Provide the (X, Y) coordinate of the cell's center where the given text is located.  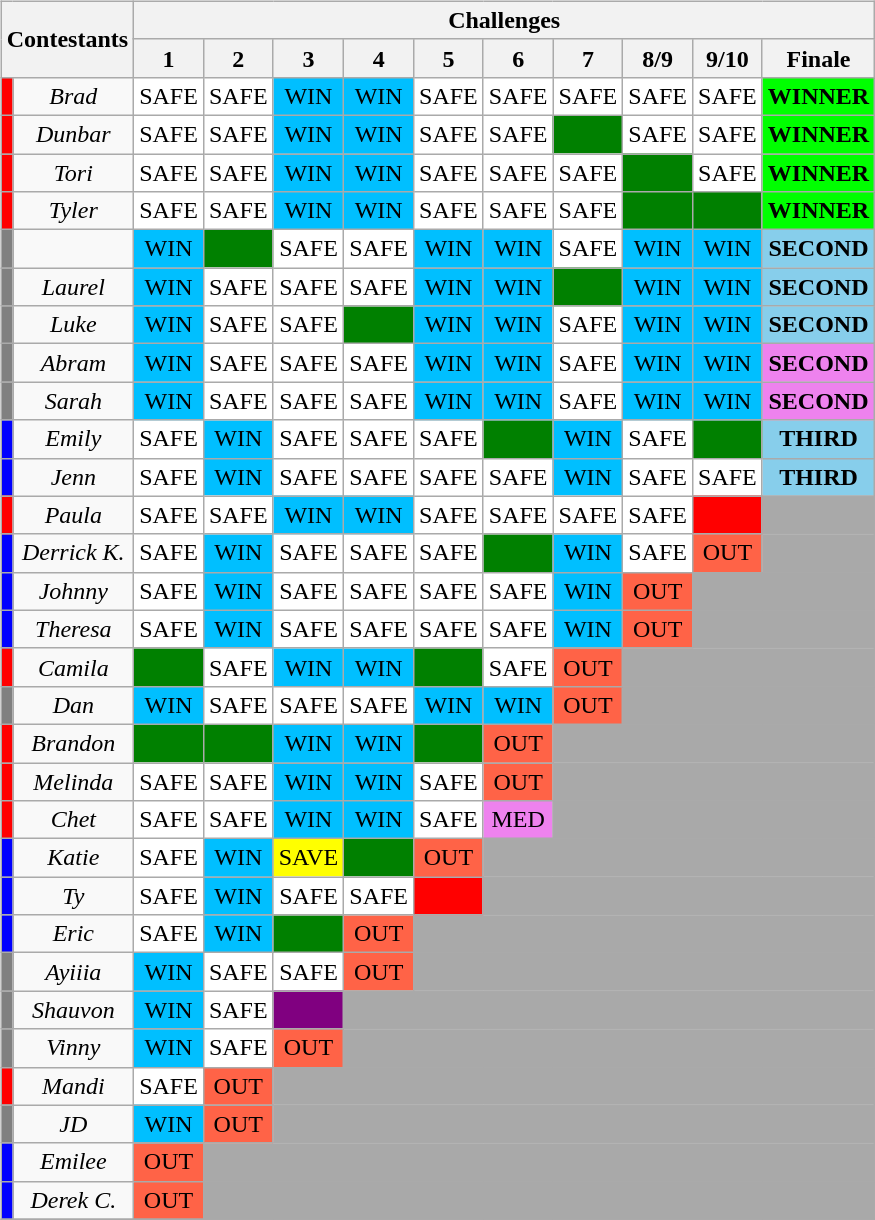
Brad (74, 96)
Katie (74, 858)
Brandon (74, 743)
Dunbar (74, 134)
Chet (74, 820)
Paula (74, 515)
Vinny (74, 1048)
Shauvon (74, 1010)
7 (588, 58)
JD (74, 1124)
Dan (74, 705)
Johnny (74, 591)
6 (518, 58)
4 (379, 58)
Ty (74, 896)
Ayiiia (74, 972)
Emily (74, 439)
Tyler (74, 211)
Finale (818, 58)
Sarah (74, 401)
2 (238, 58)
Eric (74, 934)
5 (449, 58)
Mandi (74, 1086)
Derrick K. (74, 553)
Jenn (74, 477)
Tori (74, 173)
3 (308, 58)
Luke (74, 325)
SAVE (308, 858)
Theresa (74, 629)
MED (518, 820)
Laurel (74, 287)
9/10 (728, 58)
Contestants (67, 39)
Emilee (74, 1162)
1 (169, 58)
Camila (74, 667)
8/9 (658, 58)
Melinda (74, 781)
Challenges (504, 20)
Abram (74, 363)
Derek C. (74, 1200)
